For the text-containing cell, return its midpoint in (x, y) coordinate format. 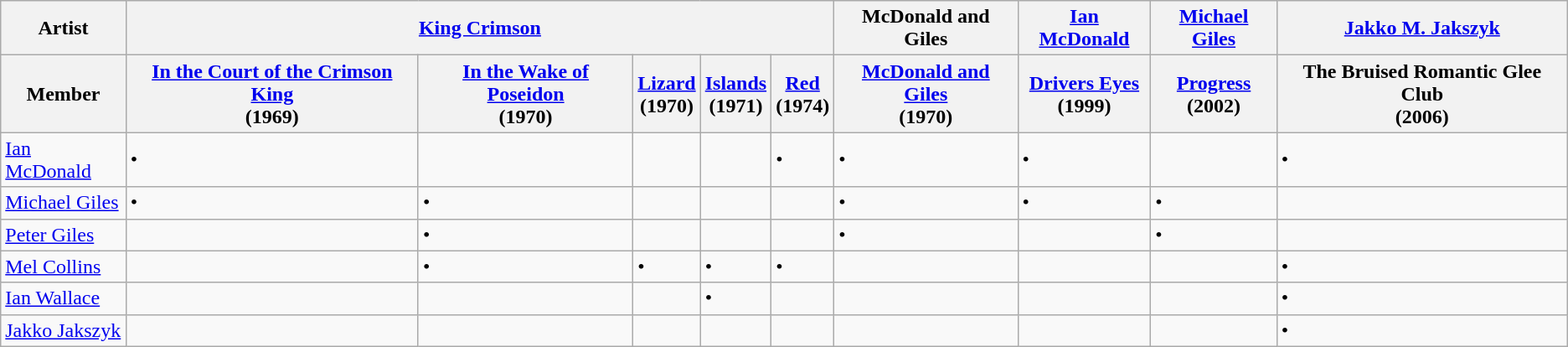
Red(1974) (802, 94)
Drivers Eyes(1999) (1084, 94)
Peter Giles (64, 235)
In the Wake of Poseidon(1970) (525, 94)
Jakko M. Jakszyk (1422, 28)
The Bruised Romantic Glee Club(2006) (1422, 94)
Lizard(1970) (667, 94)
In the Court of the Crimson King(1969) (271, 94)
McDonald and Giles(1970) (926, 94)
Jakko Jakszyk (64, 330)
Progress(2002) (1214, 94)
Mel Collins (64, 267)
King Crimson (479, 28)
Ian Wallace (64, 298)
McDonald and Giles (926, 28)
Islands(1971) (735, 94)
Member (64, 94)
Artist (64, 28)
